Capture the cell that displays the provided text and extract its [x, y] central coordinate. 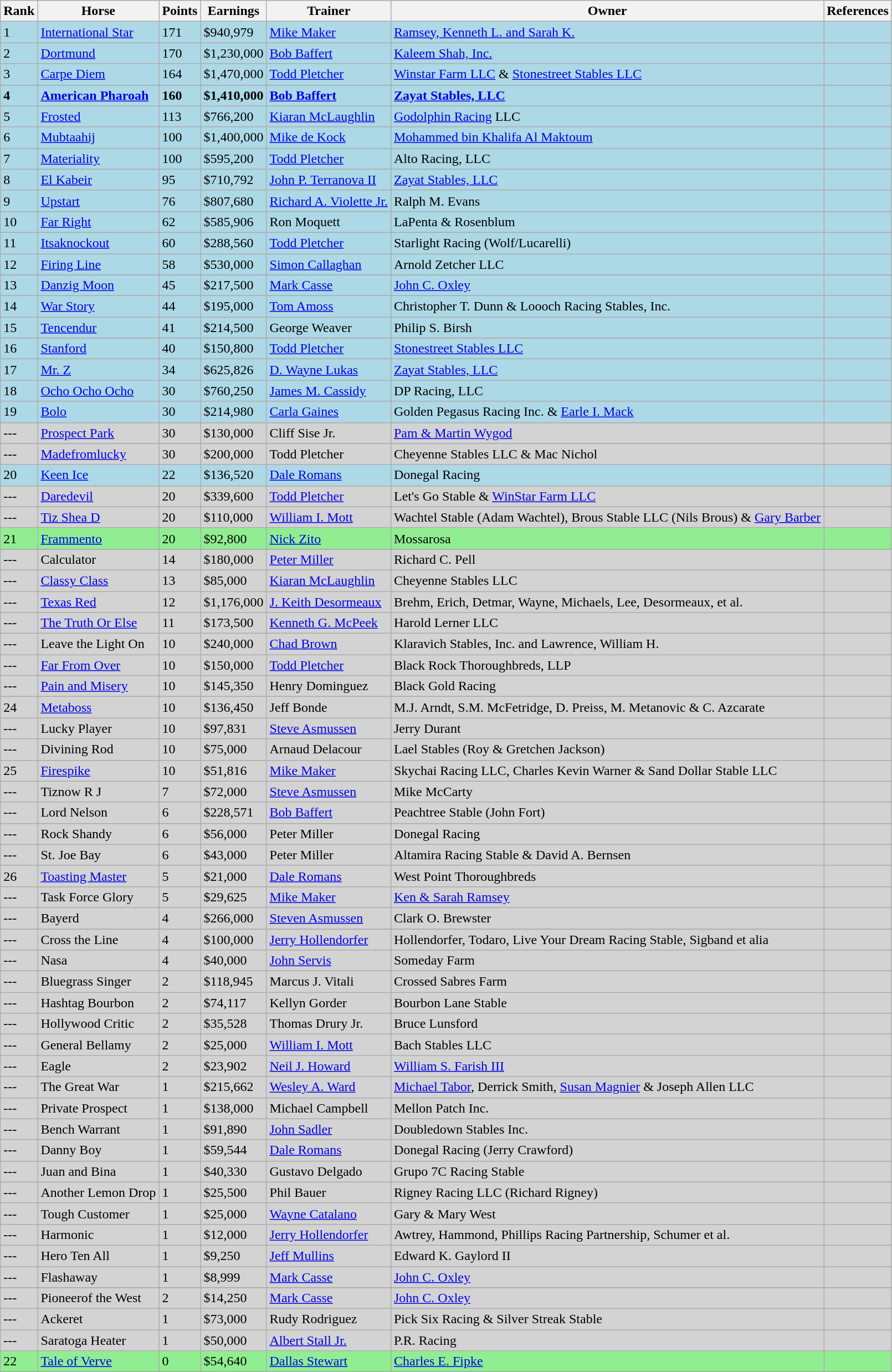
$29,625 [234, 897]
Black Rock Thoroughbreds, LLP [607, 665]
$339,600 [234, 496]
Winstar Farm LLC & Stonestreet Stables LLC [607, 74]
160 [180, 95]
$23,902 [234, 1066]
Chad Brown [329, 644]
113 [180, 116]
$50,000 [234, 1340]
Mellon Patch Inc. [607, 1108]
Michael Tabor, Derrick Smith, Susan Magnier & Joseph Allen LLC [607, 1087]
Arnaud Delacour [329, 749]
Edward K. Gaylord II [607, 1256]
Bluegrass Singer [99, 982]
Richard A. Violette Jr. [329, 201]
Dallas Stewart [329, 1361]
P.R. Racing [607, 1340]
William S. Farish III [607, 1066]
Steven Asmussen [329, 918]
$40,000 [234, 961]
Wayne Catalano [329, 1213]
$8,999 [234, 1277]
Mossarosa [607, 538]
International Star [99, 32]
Tom Amoss [329, 307]
Lucky Player [99, 728]
Hashtag Bourbon [99, 1003]
$150,800 [234, 349]
$215,662 [234, 1087]
Jeff Mullins [329, 1256]
$145,350 [234, 686]
$43,000 [234, 855]
8 [19, 180]
Divining Rod [99, 749]
Upstart [99, 201]
Jerry Durant [607, 728]
Kellyn Gorder [329, 1003]
Dortmund [99, 53]
Crossed Sabres Farm [607, 982]
$21,000 [234, 876]
Horse [99, 11]
J. Keith Desormeaux [329, 601]
44 [180, 307]
95 [180, 180]
$214,500 [234, 328]
Bench Warrant [99, 1129]
$73,000 [234, 1319]
Charles E. Fipke [607, 1361]
Hollendorfer, Todaro, Live Your Dream Racing Stable, Sigband et alia [607, 940]
Toasting Master [99, 876]
Ken & Sarah Ramsey [607, 897]
$940,979 [234, 32]
$35,528 [234, 1024]
$807,680 [234, 201]
The Truth Or Else [99, 623]
Daredevil [99, 496]
$91,890 [234, 1129]
$12,000 [234, 1235]
Juan and Bina [99, 1171]
$40,330 [234, 1171]
Prospect Park [99, 433]
Nick Zito [329, 538]
Leave the Light On [99, 644]
40 [180, 349]
Far Right [99, 222]
76 [180, 201]
Danny Boy [99, 1150]
Harmonic [99, 1235]
Mike McCarty [607, 792]
$118,945 [234, 982]
Neil J. Howard [329, 1066]
Nasa [99, 961]
John Servis [329, 961]
164 [180, 74]
Starlight Racing (Wolf/Lucarelli) [607, 243]
Bolo [99, 412]
Someday Farm [607, 961]
$56,000 [234, 834]
Mike de Kock [329, 137]
Tale of Verve [99, 1361]
$9,250 [234, 1256]
General Bellamy [99, 1045]
$266,000 [234, 918]
Klaravich Stables, Inc. and Lawrence, William H. [607, 644]
$200,000 [234, 454]
Materiality [99, 159]
Clark O. Brewster [607, 918]
3 [19, 74]
$1,400,000 [234, 137]
Alto Racing, LLC [607, 159]
$74,117 [234, 1003]
Arnold Zetcher LLC [607, 264]
Christopher T. Dunn & Loooch Racing Stables, Inc. [607, 307]
Henry Dominguez [329, 686]
Bourbon Lane Stable [607, 1003]
$1,230,000 [234, 53]
$228,571 [234, 813]
Philip S. Birsh [607, 328]
$173,500 [234, 623]
$130,000 [234, 433]
American Pharoah [99, 95]
Metaboss [99, 707]
Bayerd [99, 918]
$97,831 [234, 728]
170 [180, 53]
D. Wayne Lukas [329, 370]
$150,000 [234, 665]
$54,640 [234, 1361]
Classy Class [99, 580]
Points [180, 11]
Mohammed bin Khalifa Al Maktoum [607, 137]
Flashaway [99, 1277]
Ramsey, Kenneth L. and Sarah K. [607, 32]
$92,800 [234, 538]
Tiz Shea D [99, 517]
West Point Thoroughbreds [607, 876]
Mr. Z [99, 370]
DP Racing, LLC [607, 391]
$136,520 [234, 475]
Cliff Sise Jr. [329, 433]
Golden Pegasus Racing Inc. & Earle I. Mack [607, 412]
Rank [19, 11]
Pam & Martin Wygod [607, 433]
Phil Bauer [329, 1192]
Keen Ice [99, 475]
Thomas Drury Jr. [329, 1024]
Wachtel Stable (Adam Wachtel), Brous Stable LLC (Nils Brous) & Gary Barber [607, 517]
Ralph M. Evans [607, 201]
Black Gold Racing [607, 686]
Kaleem Shah, Inc. [607, 53]
The Great War [99, 1087]
21 [19, 538]
Owner [607, 11]
9 [19, 201]
62 [180, 222]
Grupo 7C Racing Stable [607, 1171]
Peachtree Stable (John Fort) [607, 813]
War Story [99, 307]
$1,470,000 [234, 74]
Awtrey, Hammond, Phillips Racing Partnership, Schumer et al. [607, 1235]
Kenneth G. McPeek [329, 623]
$585,906 [234, 222]
Tencendur [99, 328]
Doubledown Stables Inc. [607, 1129]
St. Joe Bay [99, 855]
$625,826 [234, 370]
Danzig Moon [99, 285]
Firespike [99, 771]
34 [180, 370]
Calculator [99, 559]
15 [19, 328]
Albert Stall Jr. [329, 1340]
Godolphin Racing LLC [607, 116]
0 [180, 1361]
Wesley A. Ward [329, 1087]
Rock Shandy [99, 834]
Gustavo Delgado [329, 1171]
Gary & Mary West [607, 1213]
$51,816 [234, 771]
John P. Terranova II [329, 180]
17 [19, 370]
$100,000 [234, 940]
Rigney Racing LLC (Richard Rigney) [607, 1192]
171 [180, 32]
Cheyenne Stables LLC & Mac Nichol [607, 454]
$180,000 [234, 559]
El Kabeir [99, 180]
Frammento [99, 538]
Altamira Racing Stable & David A. Bernsen [607, 855]
Ocho Ocho Ocho [99, 391]
Bach Stables LLC [607, 1045]
24 [19, 707]
$72,000 [234, 792]
$110,000 [234, 517]
Frosted [99, 116]
$85,000 [234, 580]
Far From Over [99, 665]
Let's Go Stable & WinStar Farm LLC [607, 496]
George Weaver [329, 328]
18 [19, 391]
$288,560 [234, 243]
$240,000 [234, 644]
Itsaknockout [99, 243]
Texas Red [99, 601]
$214,980 [234, 412]
$75,000 [234, 749]
$217,500 [234, 285]
Eagle [99, 1066]
Mubtaahij [99, 137]
LaPenta & Rosenblum [607, 222]
45 [180, 285]
$25,500 [234, 1192]
Lord Nelson [99, 813]
Pioneerof the West [99, 1298]
16 [19, 349]
Lael Stables (Roy & Gretchen Jackson) [607, 749]
Cross the Line [99, 940]
Hero Ten All [99, 1256]
M.J. Arndt, S.M. McFetridge, D. Preiss, M. Metanovic & C. Azcarate [607, 707]
Marcus J. Vitali [329, 982]
Michael Campbell [329, 1108]
Cheyenne Stables LLC [607, 580]
Saratoga Heater [99, 1340]
Harold Lerner LLC [607, 623]
John Sadler [329, 1129]
Jeff Bonde [329, 707]
Tiznow R J [99, 792]
$59,544 [234, 1150]
$138,000 [234, 1108]
References [858, 11]
Pain and Misery [99, 686]
60 [180, 243]
$1,410,000 [234, 95]
$530,000 [234, 264]
25 [19, 771]
Brehm, Erich, Detmar, Wayne, Michaels, Lee, Desormeaux, et al. [607, 601]
Private Prospect [99, 1108]
Bruce Lunsford [607, 1024]
$710,792 [234, 180]
Tough Customer [99, 1213]
Ackeret [99, 1319]
Firing Line [99, 264]
26 [19, 876]
Richard C. Pell [607, 559]
Simon Callaghan [329, 264]
$1,176,000 [234, 601]
Another Lemon Drop [99, 1192]
Stonestreet Stables LLC [607, 349]
Donegal Racing (Jerry Crawford) [607, 1150]
$136,450 [234, 707]
James M. Cassidy [329, 391]
Skychai Racing LLC, Charles Kevin Warner & Sand Dollar Stable LLC [607, 771]
$766,200 [234, 116]
$14,250 [234, 1298]
Rudy Rodriguez [329, 1319]
$195,000 [234, 307]
Task Force Glory [99, 897]
Trainer [329, 11]
58 [180, 264]
Earnings [234, 11]
Stanford [99, 349]
41 [180, 328]
Carpe Diem [99, 74]
Carla Gaines [329, 412]
Ron Moquett [329, 222]
Pick Six Racing & Silver Streak Stable [607, 1319]
19 [19, 412]
$760,250 [234, 391]
$595,200 [234, 159]
Madefromlucky [99, 454]
Hollywood Critic [99, 1024]
